Output the [X, Y] coordinate of the center of the cell containing the given text.  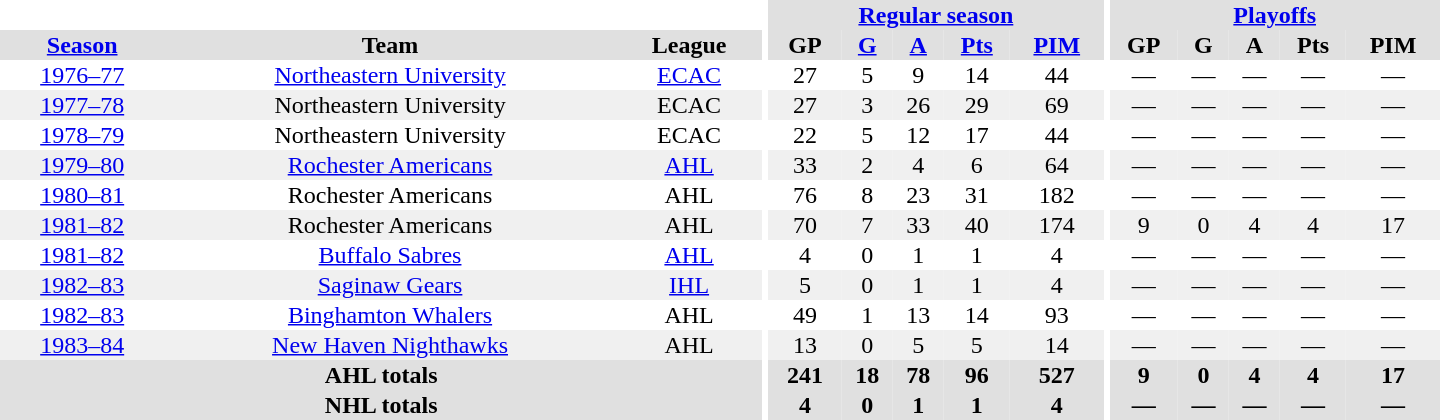
96 [977, 375]
22 [805, 135]
Playoffs [1274, 15]
182 [1057, 195]
23 [918, 195]
76 [805, 195]
29 [977, 105]
Buffalo Sabres [390, 255]
6 [977, 165]
3 [868, 105]
69 [1057, 105]
AHL totals [381, 375]
NHL totals [381, 405]
78 [918, 375]
174 [1057, 225]
527 [1057, 375]
Saginaw Gears [390, 285]
1979–80 [82, 165]
1977–78 [82, 105]
2 [868, 165]
40 [977, 225]
31 [977, 195]
93 [1057, 315]
Team [390, 45]
26 [918, 105]
241 [805, 375]
70 [805, 225]
64 [1057, 165]
1978–79 [82, 135]
Binghamton Whalers [390, 315]
1976–77 [82, 75]
8 [868, 195]
League [690, 45]
New Haven Nighthawks [390, 345]
49 [805, 315]
7 [868, 225]
Regular season [936, 15]
12 [918, 135]
18 [868, 375]
Season [82, 45]
1983–84 [82, 345]
IHL [690, 285]
1980–81 [82, 195]
